Determine the (x, y) coordinate at the center of the cell enclosing the given text.  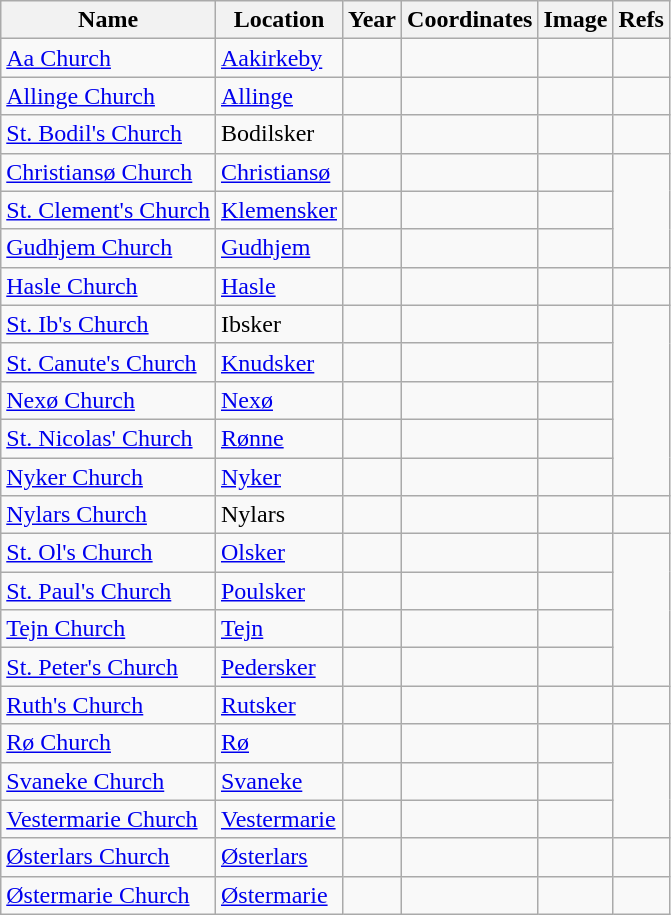
Østermarie (278, 895)
Østermarie Church (108, 895)
Klemensker (278, 210)
Østerlars Church (108, 857)
Year (372, 20)
St. Canute's Church (108, 362)
Ibsker (278, 324)
Rø Church (108, 743)
Refs (641, 20)
Aakirkeby (278, 58)
Svaneke Church (108, 781)
Allinge Church (108, 96)
Pedersker (278, 667)
Nyker (278, 477)
Gudhjem (278, 248)
Ruth's Church (108, 705)
St. Bodil's Church (108, 134)
Olsker (278, 553)
Location (278, 20)
Image (576, 20)
Tejn (278, 629)
Rutsker (278, 705)
Knudsker (278, 362)
Vestermarie (278, 819)
Christiansø (278, 172)
Nexø Church (108, 400)
Bodilsker (278, 134)
Nylars (278, 515)
Nyker Church (108, 477)
Aa Church (108, 58)
Hasle Church (108, 286)
St. Paul's Church (108, 591)
Christiansø Church (108, 172)
Vestermarie Church (108, 819)
Allinge (278, 96)
Rønne (278, 438)
Svaneke (278, 781)
Coordinates (470, 20)
Nexø (278, 400)
St. Ib's Church (108, 324)
St. Clement's Church (108, 210)
Østerlars (278, 857)
Gudhjem Church (108, 248)
Rø (278, 743)
Nylars Church (108, 515)
Name (108, 20)
Poulsker (278, 591)
St. Peter's Church (108, 667)
Hasle (278, 286)
St. Ol's Church (108, 553)
St. Nicolas' Church (108, 438)
Tejn Church (108, 629)
